Detect which cell encompasses the target text, then output its [x, y] center coordinate. 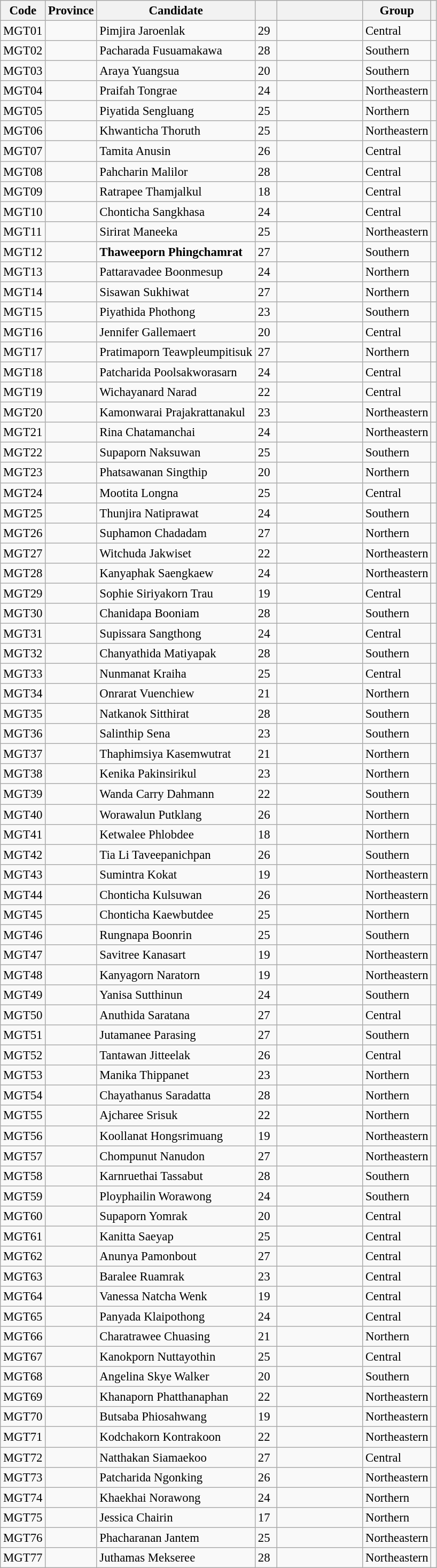
Praifah Tongrae [176, 91]
Pratimaporn Teawpleumpitisuk [176, 352]
MGT42 [23, 855]
Phatsawanan Singthip [176, 473]
Butsaba Phiosahwang [176, 1417]
Natkanok Sitthirat [176, 714]
MGT72 [23, 1457]
MGT19 [23, 392]
MGT14 [23, 292]
MGT04 [23, 91]
MGT76 [23, 1538]
Kenika Pakinsirikul [176, 774]
MGT41 [23, 834]
MGT01 [23, 31]
Chompunut Nanudon [176, 1156]
Province [71, 11]
Mootita Longna [176, 493]
Chanyathida Matiyapak [176, 654]
MGT48 [23, 975]
MGT38 [23, 774]
MGT47 [23, 955]
Nunmanat Kraiha [176, 674]
MGT63 [23, 1276]
Supaporn Naksuwan [176, 453]
Savitree Kanasart [176, 955]
MGT02 [23, 51]
Patcharida Ngonking [176, 1477]
MGT32 [23, 654]
MGT57 [23, 1156]
Khaekhai Norawong [176, 1497]
MGT44 [23, 895]
Thunjira Natiprawat [176, 513]
Natthakan Siamaekoo [176, 1457]
Chonticha Kulsuwan [176, 895]
MGT74 [23, 1497]
Khwanticha Thoruth [176, 131]
Anunya Pamonbout [176, 1256]
MGT13 [23, 272]
MGT28 [23, 573]
MGT60 [23, 1216]
MGT22 [23, 453]
Ajcharee Srisuk [176, 1116]
MGT66 [23, 1337]
MGT65 [23, 1317]
MGT15 [23, 312]
Candidate [176, 11]
MGT37 [23, 754]
29 [266, 31]
MGT30 [23, 614]
Ketwalee Phlobdee [176, 834]
MGT21 [23, 432]
MGT39 [23, 794]
Chanidapa Booniam [176, 614]
MGT43 [23, 874]
Ratrapee Thamjalkul [176, 191]
MGT68 [23, 1377]
Vanessa Natcha Wenk [176, 1297]
MGT61 [23, 1236]
Panyada Klaipothong [176, 1317]
Thaweeporn Phingchamrat [176, 252]
Baralee Ruamrak [176, 1276]
Juthamas Mekseree [176, 1558]
MGT69 [23, 1397]
MGT26 [23, 533]
Tamita Anusin [176, 151]
MGT75 [23, 1517]
Tia Li Taveepanichpan [176, 855]
MGT52 [23, 1055]
MGT16 [23, 332]
Phacharanan Jantem [176, 1538]
MGT71 [23, 1437]
Chonticha Sangkhasa [176, 212]
Charatrawee Chuasing [176, 1337]
MGT11 [23, 231]
Witchuda Jakwiset [176, 553]
Kodchakorn Kontrakoon [176, 1437]
Kanokporn Nuttayothin [176, 1357]
MGT27 [23, 553]
MGT64 [23, 1297]
17 [266, 1517]
Supissara Sangthong [176, 633]
MGT29 [23, 593]
Thaphimsiya Kasemwutrat [176, 754]
Rina Chatamanchai [176, 432]
Chayathanus Saradatta [176, 1096]
Pahcharin Malilor [176, 172]
MGT53 [23, 1075]
MGT49 [23, 995]
MGT18 [23, 372]
Khanaporn Phatthanaphan [176, 1397]
MGT54 [23, 1096]
Piyatida Sengluang [176, 111]
Jutamanee Parasing [176, 1035]
MGT45 [23, 915]
MGT20 [23, 413]
MGT33 [23, 674]
Wanda Carry Dahmann [176, 794]
MGT12 [23, 252]
MGT58 [23, 1176]
Suphamon Chadadam [176, 533]
MGT34 [23, 694]
Sirirat Maneeka [176, 231]
MGT59 [23, 1196]
Pimjira Jaroenlak [176, 31]
Karnruethai Tassabut [176, 1176]
Angelina Skye Walker [176, 1377]
Jennifer Gallemaert [176, 332]
Kamonwarai Prajakrattanakul [176, 413]
Kanitta Saeyap [176, 1236]
Worawalun Putklang [176, 814]
MGT08 [23, 172]
Jessica Chairin [176, 1517]
Sumintra Kokat [176, 874]
Salinthip Sena [176, 734]
Pattaravadee Boonmesup [176, 272]
Sophie Siriyakorn Trau [176, 593]
Rungnapa Boonrin [176, 935]
MGT24 [23, 493]
Tantawan Jitteelak [176, 1055]
Kanyaphak Saengkaew [176, 573]
MGT03 [23, 71]
Group [397, 11]
MGT70 [23, 1417]
MGT62 [23, 1256]
Sisawan Sukhiwat [176, 292]
Code [23, 11]
MGT10 [23, 212]
Kanyagorn Naratorn [176, 975]
Wichayanard Narad [176, 392]
Yanisa Sutthinun [176, 995]
Araya Yuangsua [176, 71]
Ployphailin Worawong [176, 1196]
Pacharada Fusuamakawa [176, 51]
Koollanat Hongsrimuang [176, 1136]
MGT56 [23, 1136]
Piyathida Phothong [176, 312]
Anuthida Saratana [176, 1015]
MGT06 [23, 131]
Onrarat Vuenchiew [176, 694]
MGT23 [23, 473]
MGT35 [23, 714]
MGT51 [23, 1035]
MGT73 [23, 1477]
MGT25 [23, 513]
MGT46 [23, 935]
MGT31 [23, 633]
MGT09 [23, 191]
MGT36 [23, 734]
MGT77 [23, 1558]
Manika Thippanet [176, 1075]
MGT07 [23, 151]
Patcharida Poolsakworasarn [176, 372]
Supaporn Yomrak [176, 1216]
MGT40 [23, 814]
MGT50 [23, 1015]
MGT05 [23, 111]
MGT67 [23, 1357]
MGT17 [23, 352]
MGT55 [23, 1116]
Chonticha Kaewbutdee [176, 915]
